Capture the cell that displays the provided text and extract its [x, y] central coordinate. 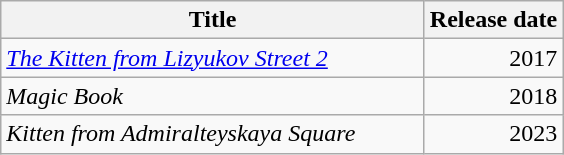
The Kitten from Lizyukov Street 2 [213, 58]
2018 [493, 96]
Magic Book [213, 96]
2023 [493, 134]
Kitten from Admiralteyskaya Square [213, 134]
Title [213, 20]
Release date [493, 20]
2017 [493, 58]
